Search for the cell housing the specified text and yield its [X, Y] center coordinate. 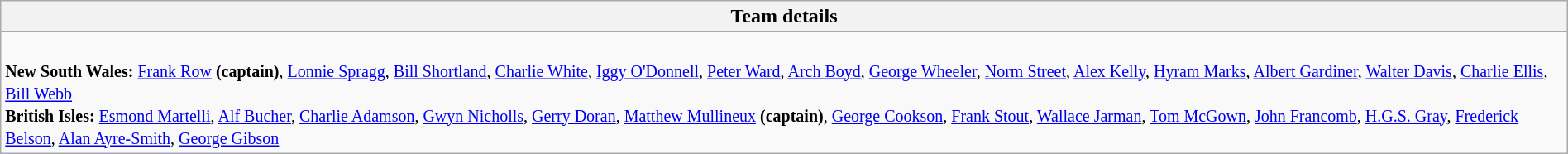
Team details [784, 17]
